Detect which cell encompasses the target text, then output its [x, y] center coordinate. 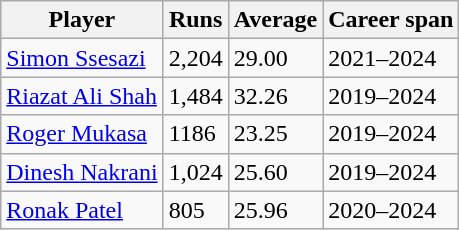
2021–2024 [391, 58]
32.26 [276, 96]
1,484 [196, 96]
1186 [196, 134]
805 [196, 210]
Runs [196, 20]
23.25 [276, 134]
Roger Mukasa [82, 134]
Average [276, 20]
2020–2024 [391, 210]
Ronak Patel [82, 210]
Riazat Ali Shah [82, 96]
Simon Ssesazi [82, 58]
Dinesh Nakrani [82, 172]
Player [82, 20]
29.00 [276, 58]
Career span [391, 20]
25.60 [276, 172]
25.96 [276, 210]
2,204 [196, 58]
1,024 [196, 172]
